Capture the cell that displays the provided text and extract its (x, y) central coordinate. 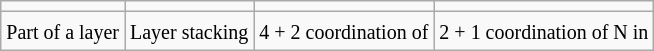
4 + 2 coordination of (344, 31)
Part of a layer (63, 31)
2 + 1 coordination of N in (544, 31)
Layer stacking (188, 31)
